Return the [x, y] coordinate for the center point of the cell that contains the specified text.  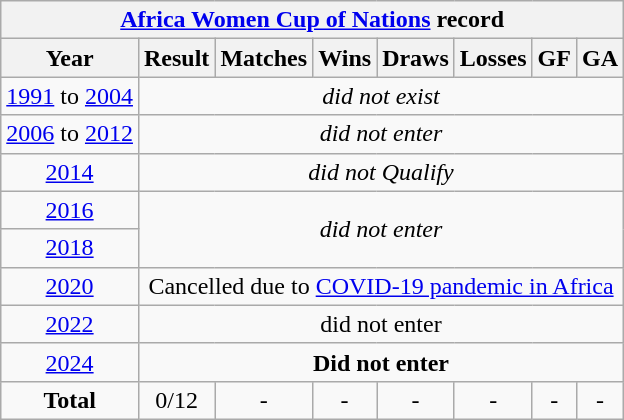
did not exist [380, 96]
Losses [493, 58]
GA [600, 58]
Draws [416, 58]
Wins [345, 58]
0/12 [176, 400]
2022 [70, 324]
Total [70, 400]
Africa Women Cup of Nations record [312, 20]
did not Qualify [380, 172]
2006 to 2012 [70, 134]
2014 [70, 172]
GF [554, 58]
Result [176, 58]
2016 [70, 210]
1991 to 2004 [70, 96]
Matches [264, 58]
2018 [70, 248]
Cancelled due to COVID-19 pandemic in Africa [380, 286]
2020 [70, 286]
Did not enter [380, 362]
2024 [70, 362]
Year [70, 58]
